Pinpoint the cell where the given text exists, returning its (X, Y) midpoint coordinate. 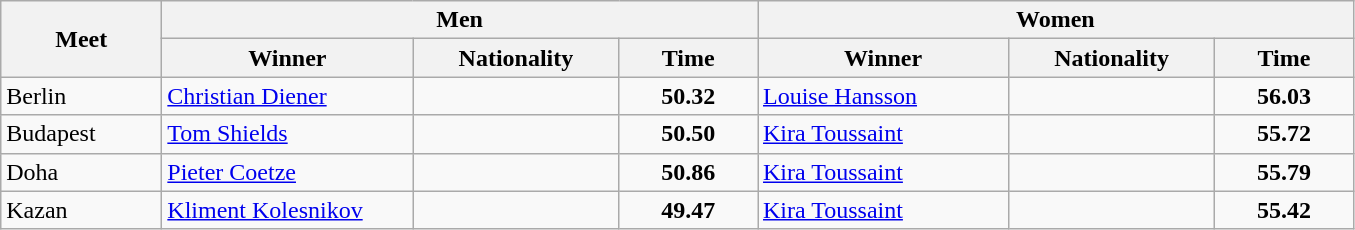
Doha (82, 172)
Christian Diener (288, 96)
Kazan (82, 210)
Louise Hansson (884, 96)
Tom Shields (288, 134)
55.79 (1284, 172)
Meet (82, 39)
56.03 (1284, 96)
Women (1056, 20)
50.86 (688, 172)
Pieter Coetze (288, 172)
Berlin (82, 96)
Budapest (82, 134)
49.47 (688, 210)
Kliment Kolesnikov (288, 210)
50.32 (688, 96)
50.50 (688, 134)
Men (460, 20)
55.72 (1284, 134)
55.42 (1284, 210)
